Output the (X, Y) coordinate of the center of the cell containing the given text.  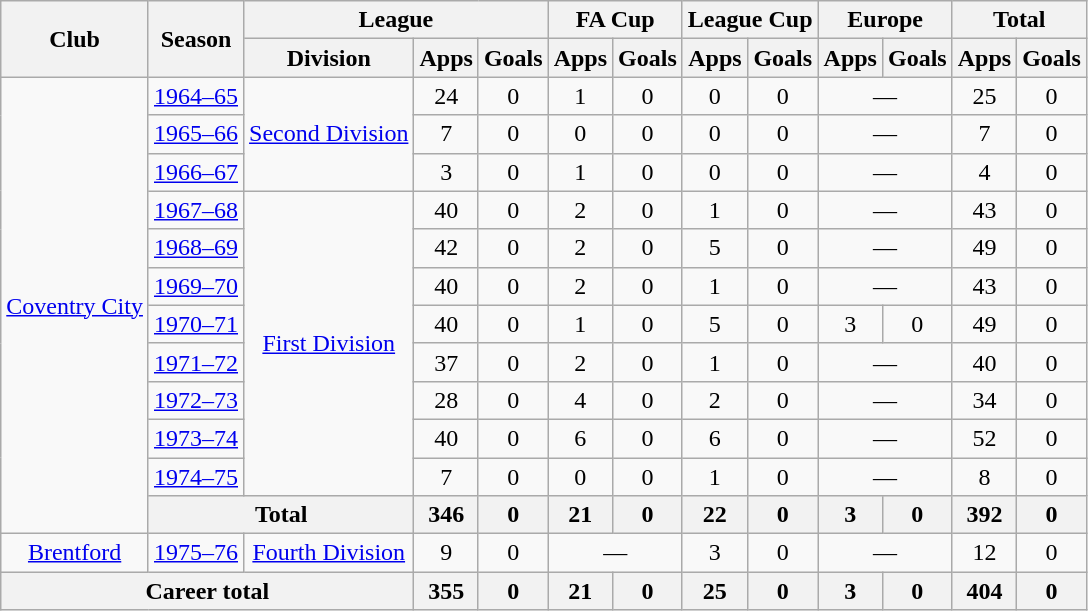
37 (446, 362)
Season (196, 39)
1969–70 (196, 286)
Fourth Division (329, 553)
1966–67 (196, 172)
Europe (885, 20)
1964–65 (196, 96)
52 (984, 438)
Second Division (329, 134)
9 (446, 553)
1974–75 (196, 477)
Coventry City (75, 306)
28 (446, 400)
1965–66 (196, 134)
First Division (329, 343)
34 (984, 400)
1967–68 (196, 210)
1970–71 (196, 324)
42 (446, 248)
FA Cup (615, 20)
392 (984, 515)
404 (984, 591)
355 (446, 591)
Division (329, 58)
Club (75, 39)
12 (984, 553)
346 (446, 515)
1968–69 (196, 248)
League Cup (750, 20)
1975–76 (196, 553)
8 (984, 477)
Career total (208, 591)
22 (714, 515)
1972–73 (196, 400)
1971–72 (196, 362)
1973–74 (196, 438)
24 (446, 96)
League (396, 20)
Brentford (75, 553)
